Determine the [X, Y] coordinate at the center of the cell enclosing the given text.  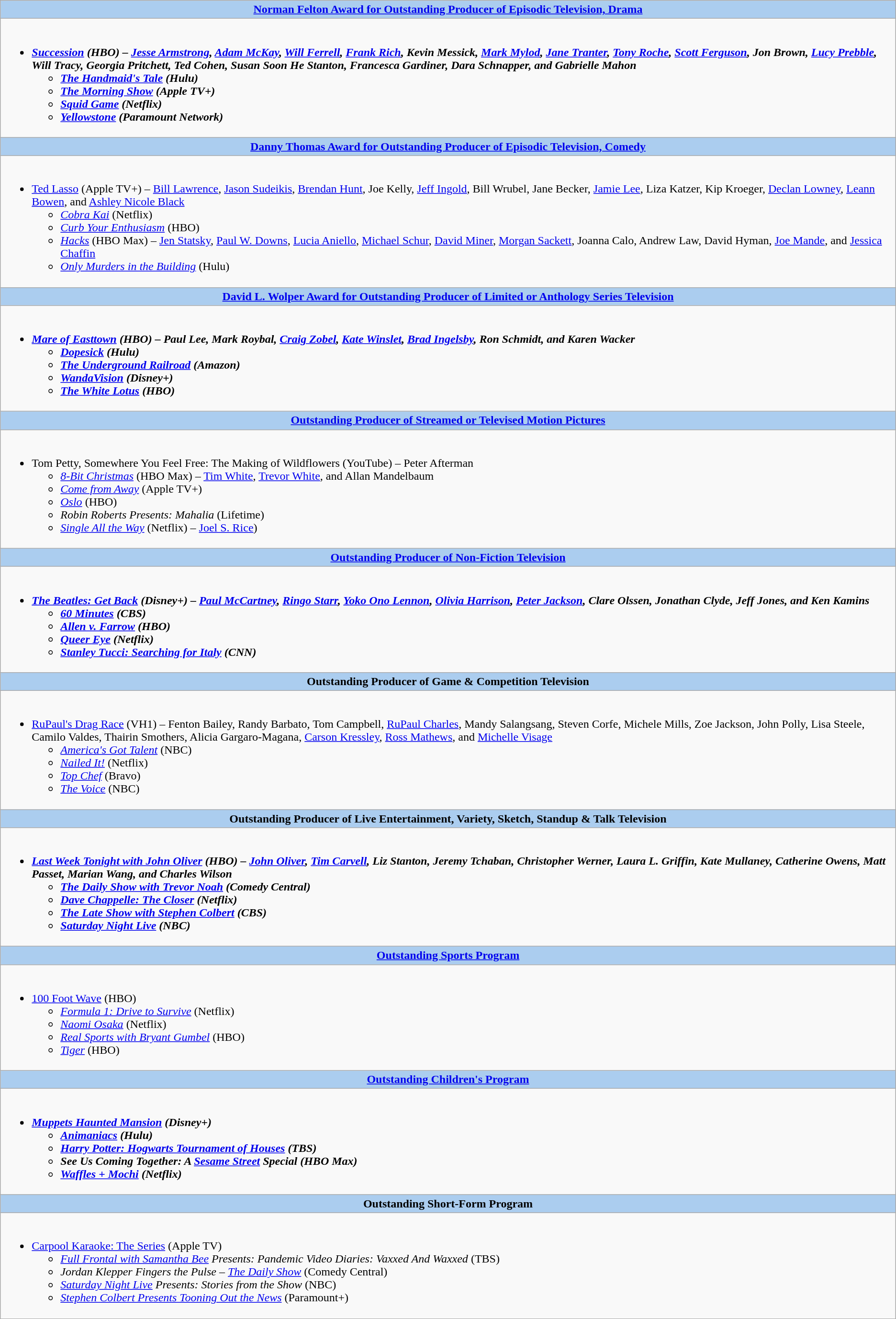
Outstanding Short-Form Program [448, 1204]
Outstanding Producer of Streamed or Televised Motion Pictures [448, 420]
100 Foot Wave (HBO)Formula 1: Drive to Survive (Netflix)Naomi Osaka (Netflix)Real Sports with Bryant Gumbel (HBO)Tiger (HBO) [448, 1018]
Outstanding Producer of Game & Competition Television [448, 681]
Norman Felton Award for Outstanding Producer of Episodic Television, Drama [448, 10]
Outstanding Children's Program [448, 1080]
Outstanding Sports Program [448, 956]
David L. Wolper Award for Outstanding Producer of Limited or Anthology Series Television [448, 296]
Danny Thomas Award for Outstanding Producer of Episodic Television, Comedy [448, 147]
Outstanding Producer of Live Entertainment, Variety, Sketch, Standup & Talk Television [448, 818]
Outstanding Producer of Non-Fiction Television [448, 557]
